From the cell containing the given text, extract its center point as [x, y] coordinate. 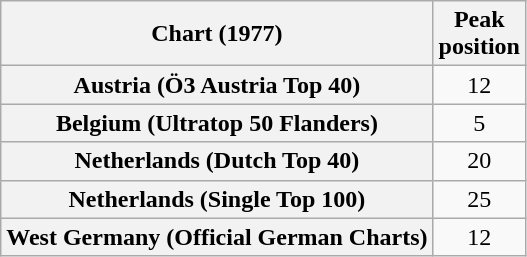
Netherlands (Single Top 100) [217, 199]
Netherlands (Dutch Top 40) [217, 161]
West Germany (Official German Charts) [217, 237]
Belgium (Ultratop 50 Flanders) [217, 123]
20 [479, 161]
Chart (1977) [217, 34]
Peakposition [479, 34]
5 [479, 123]
25 [479, 199]
Austria (Ö3 Austria Top 40) [217, 85]
